Identify which cell holds the provided text, then report its [X, Y] central coordinate. 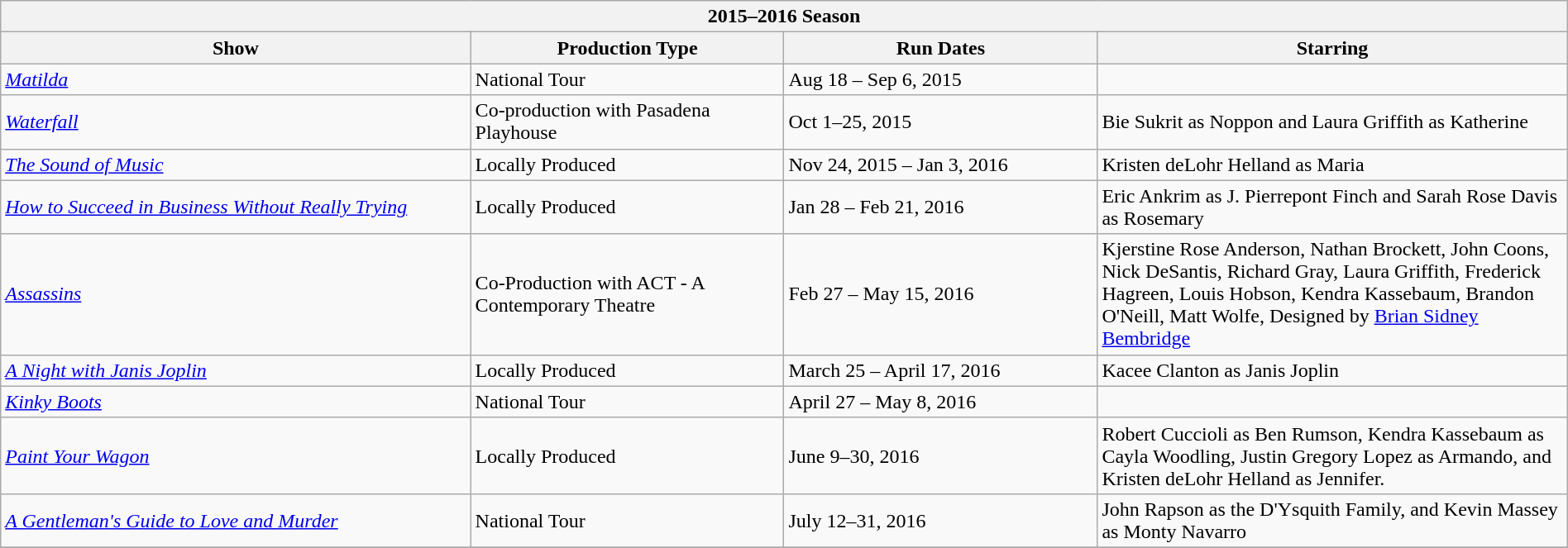
The Sound of Music [236, 164]
Show [236, 48]
April 27 – May 8, 2016 [941, 402]
Kacee Clanton as Janis Joplin [1332, 370]
Nov 24, 2015 – Jan 3, 2016 [941, 164]
Bie Sukrit as Noppon and Laura Griffith as Katherine [1332, 122]
Co-Production with ACT - A Contemporary Theatre [627, 294]
March 25 – April 17, 2016 [941, 370]
Co-production with Pasadena Playhouse [627, 122]
Oct 1–25, 2015 [941, 122]
2015–2016 Season [784, 17]
Kristen deLohr Helland as Maria [1332, 164]
John Rapson as the D'Ysquith Family, and Kevin Massey as Monty Navarro [1332, 521]
Assassins [236, 294]
Paint Your Wagon [236, 455]
A Night with Janis Joplin [236, 370]
Run Dates [941, 48]
Feb 27 – May 15, 2016 [941, 294]
Matilda [236, 79]
Jan 28 – Feb 21, 2016 [941, 207]
Starring [1332, 48]
Robert Cuccioli as Ben Rumson, Kendra Kassebaum as Cayla Woodling, Justin Gregory Lopez as Armando, and Kristen deLohr Helland as Jennifer. [1332, 455]
Production Type [627, 48]
Kinky Boots [236, 402]
July 12–31, 2016 [941, 521]
Waterfall [236, 122]
How to Succeed in Business Without Really Trying [236, 207]
June 9–30, 2016 [941, 455]
A Gentleman's Guide to Love and Murder [236, 521]
Aug 18 – Sep 6, 2015 [941, 79]
Eric Ankrim as J. Pierrepont Finch and Sarah Rose Davis as Rosemary [1332, 207]
